Output the (x, y) coordinate of the center of the cell containing the given text.  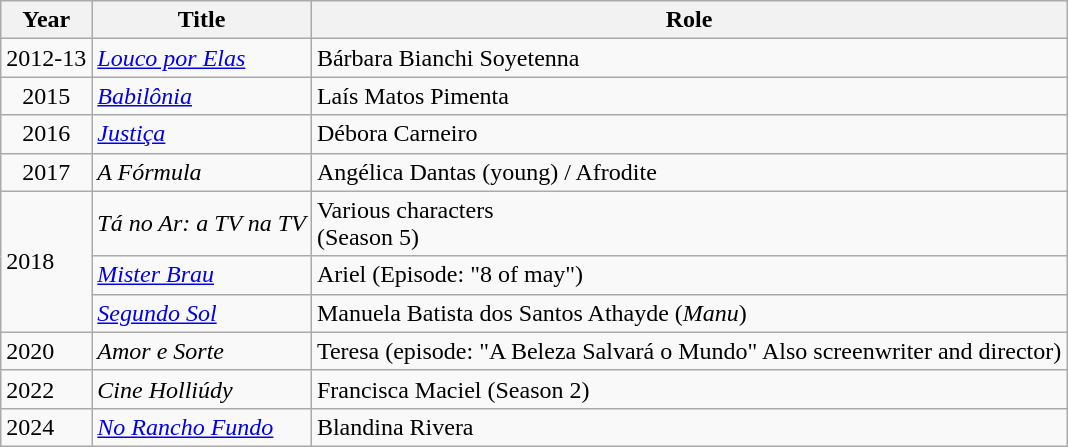
Angélica Dantas (young) / Afrodite (688, 172)
2016 (46, 134)
2024 (46, 427)
Louco por Elas (202, 58)
Various characters(Season 5) (688, 224)
Amor e Sorte (202, 351)
Blandina Rivera (688, 427)
Bárbara Bianchi Soyetenna (688, 58)
2022 (46, 389)
Teresa (episode: "A Beleza Salvará o Mundo" Also screenwriter and director) (688, 351)
2020 (46, 351)
Mister Brau (202, 275)
Francisca Maciel (Season 2) (688, 389)
Ariel (Episode: "8 of may") (688, 275)
Cine Holliúdy (202, 389)
Role (688, 20)
Justiça (202, 134)
No Rancho Fundo (202, 427)
Laís Matos Pimenta (688, 96)
Year (46, 20)
2015 (46, 96)
2012-13 (46, 58)
Tá no Ar: a TV na TV (202, 224)
2018 (46, 262)
Babilônia (202, 96)
Manuela Batista dos Santos Athayde (Manu) (688, 313)
2017 (46, 172)
Débora Carneiro (688, 134)
A Fórmula (202, 172)
Title (202, 20)
Segundo Sol (202, 313)
